Return [x, y] of the center of cell containing provided text 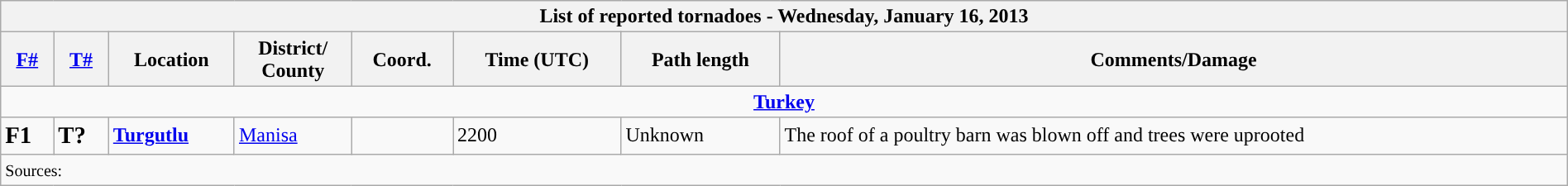
Coord. [402, 60]
T? [81, 136]
Manisa [293, 136]
T# [81, 60]
List of reported tornadoes - Wednesday, January 16, 2013 [784, 17]
2200 [538, 136]
District/County [293, 60]
F1 [27, 136]
Turgutlu [171, 136]
Sources: [784, 169]
F# [27, 60]
The roof of a poultry barn was blown off and trees were uprooted [1174, 136]
Unknown [700, 136]
Comments/Damage [1174, 60]
Time (UTC) [538, 60]
Location [171, 60]
Path length [700, 60]
Turkey [784, 102]
